Output the [X, Y] coordinate of the center of the cell containing the given text.  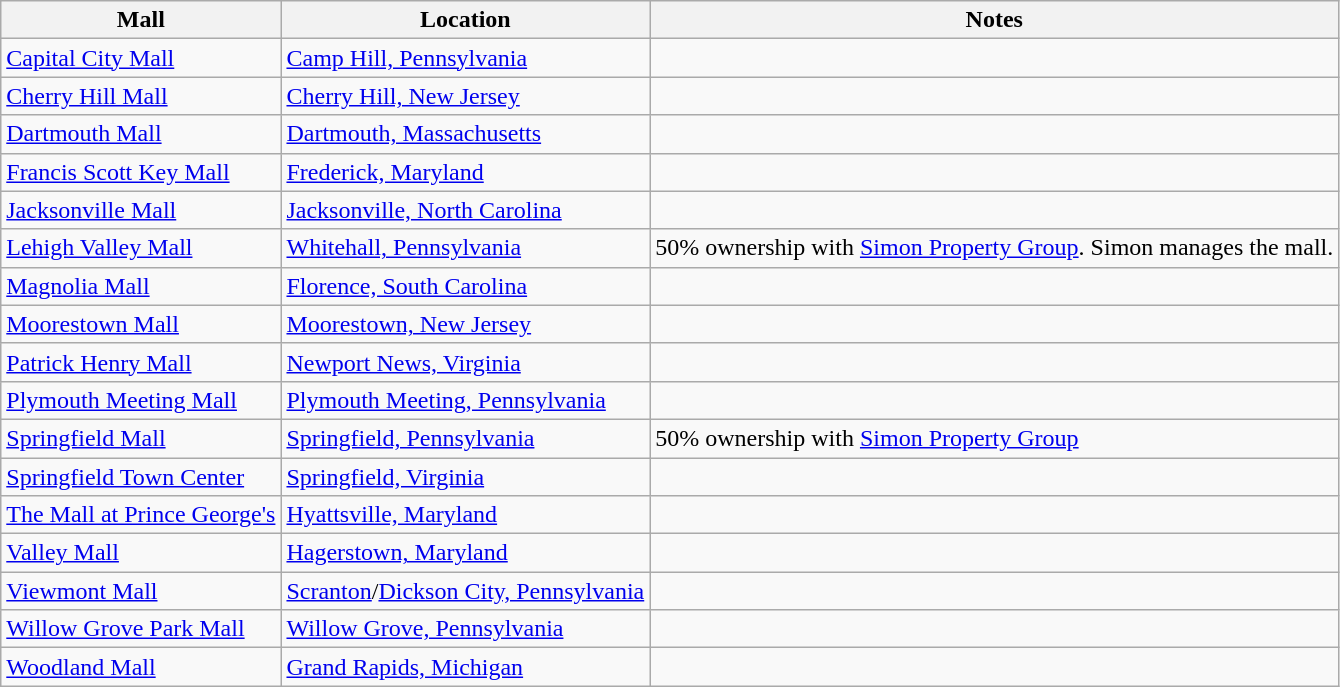
Patrick Henry Mall [141, 362]
Springfield, Virginia [466, 477]
50% ownership with Simon Property Group. Simon manages the mall. [994, 248]
Willow Grove Park Mall [141, 629]
Springfield Mall [141, 438]
Magnolia Mall [141, 286]
Cherry Hill, New Jersey [466, 96]
The Mall at Prince George's [141, 515]
Dartmouth Mall [141, 134]
Springfield Town Center [141, 477]
Whitehall, Pennsylvania [466, 248]
50% ownership with Simon Property Group [994, 438]
Francis Scott Key Mall [141, 172]
Jacksonville, North Carolina [466, 210]
Woodland Mall [141, 667]
Willow Grove, Pennsylvania [466, 629]
Hyattsville, Maryland [466, 515]
Valley Mall [141, 553]
Mall [141, 20]
Florence, South Carolina [466, 286]
Camp Hill, Pennsylvania [466, 58]
Lehigh Valley Mall [141, 248]
Plymouth Meeting Mall [141, 400]
Hagerstown, Maryland [466, 553]
Location [466, 20]
Cherry Hill Mall [141, 96]
Frederick, Maryland [466, 172]
Notes [994, 20]
Grand Rapids, Michigan [466, 667]
Newport News, Virginia [466, 362]
Capital City Mall [141, 58]
Dartmouth, Massachusetts [466, 134]
Scranton/Dickson City, Pennsylvania [466, 591]
Viewmont Mall [141, 591]
Moorestown, New Jersey [466, 324]
Moorestown Mall [141, 324]
Plymouth Meeting, Pennsylvania [466, 400]
Springfield, Pennsylvania [466, 438]
Jacksonville Mall [141, 210]
